Provide the [x, y] coordinate of the cell's center where the given text is located.  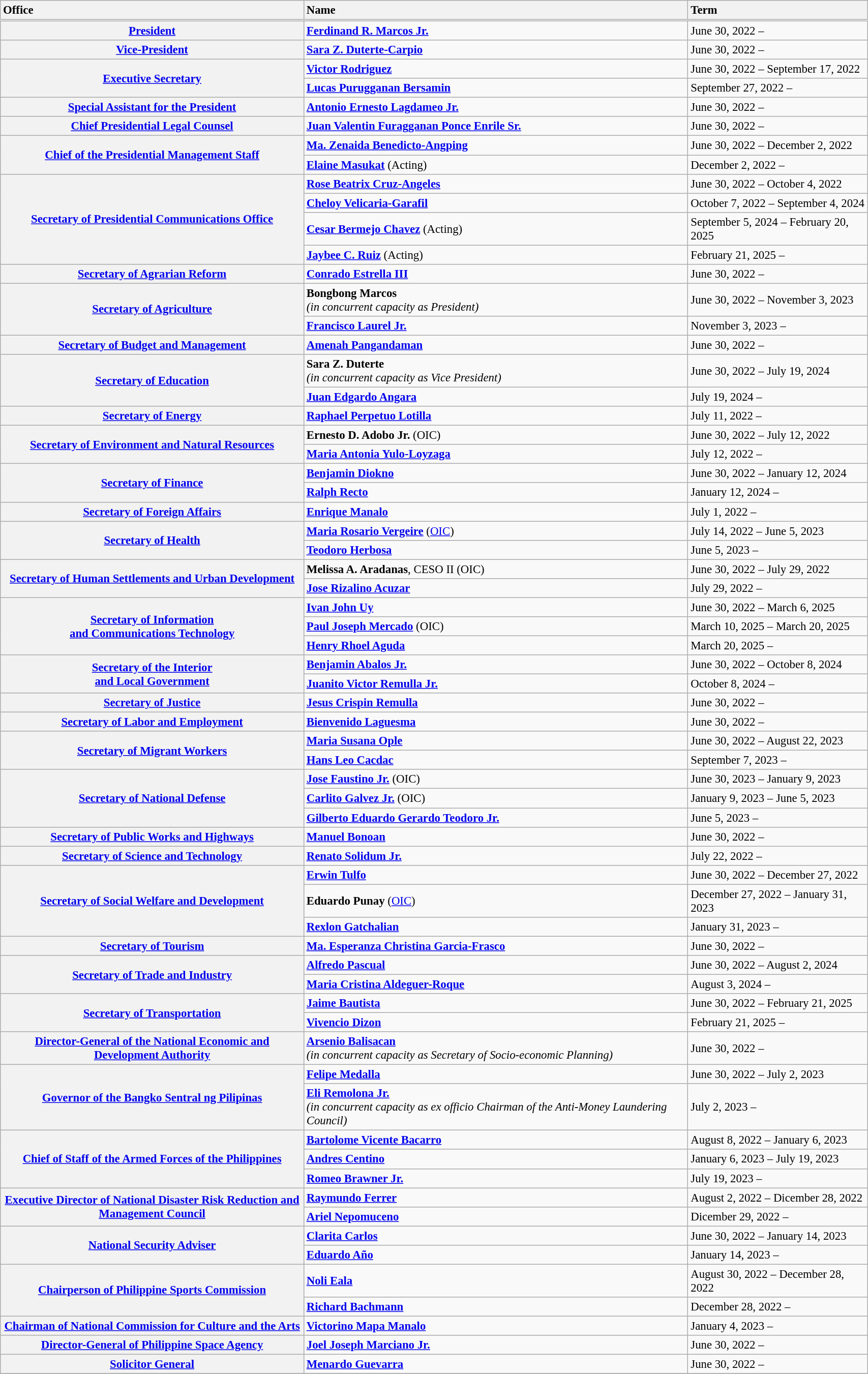
Ariel Nepomuceno [496, 1216]
Secretary of Foreign Affairs [153, 512]
June 30, 2022 – July 19, 2024 [778, 371]
Bienvenido Laguesma [496, 722]
Secretary of Trade and Industry [153, 974]
Secretary of Health [153, 540]
June 30, 2022 – December 2, 2022 [778, 145]
Sara Z. Duterte-Carpio [496, 50]
June 30, 2022 – July 29, 2022 [778, 569]
Enrique Manalo [496, 512]
Secretary of National Defense [153, 798]
Arsenio Balisacan(in concurrent capacity as Secretary of Socio-economic Planning) [496, 1049]
Joel Joseph Marciano Jr. [496, 1345]
July 22, 2022 – [778, 856]
Sara Z. Duterte(in concurrent capacity as Vice President) [496, 371]
Maria Susana Ople [496, 741]
Bongbong Marcos(in concurrent capacity as President) [496, 300]
Menardo Guevarra [496, 1364]
Secretary of Education [153, 380]
Victorino Mapa Manalo [496, 1326]
January 12, 2024 – [778, 493]
January 6, 2023 – July 19, 2023 [778, 1159]
Vice-President [153, 50]
Renato Solidum Jr. [496, 856]
Secretary of Agrarian Reform [153, 274]
Antonio Ernesto Lagdameo Jr. [496, 107]
Secretary of Tourism [153, 946]
August 3, 2024 – [778, 984]
Ma. Esperanza Christina Garcia-Frasco [496, 946]
June 30, 2022 – October 4, 2022 [778, 184]
December 28, 2022 – [778, 1307]
Maria Rosario Vergeire (OIC) [496, 531]
Melissa A. Aradanas, CESO II (OIC) [496, 569]
Cheloy Velicaria-Garafil [496, 203]
July 19, 2023 – [778, 1178]
Henry Rhoel Aguda [496, 645]
Ivan John Uy [496, 607]
December 27, 2022 – January 31, 2023 [778, 901]
Eduardo Punay (OIC) [496, 901]
Secretary of Public Works and Highways [153, 837]
Ma. Zenaida Benedicto-Angping [496, 145]
June 30, 2022 – October 8, 2024 [778, 665]
August 8, 2022 – January 6, 2023 [778, 1140]
Benjamin Abalos Jr. [496, 665]
Chief of the Presidential Management Staff [153, 155]
October 8, 2024 – [778, 684]
Term [778, 10]
Eduardo Año [496, 1255]
July 2, 2023 – [778, 1107]
Lucas Purugganan Bersamin [496, 88]
Chief Presidential Legal Counsel [153, 127]
Secretary of Finance [153, 483]
January 14, 2023 – [778, 1255]
Conrado Estrella III [496, 274]
Ernesto D. Adobo Jr. (OIC) [496, 435]
September 5, 2024 – February 20, 2025 [778, 229]
Alfredo Pascual [496, 965]
Director-General of the National Economic and Development Authority [153, 1049]
Jaybee C. Ruiz (Acting) [496, 255]
Noli Eala [496, 1280]
August 30, 2022 – December 28, 2022 [778, 1280]
July 29, 2022 – [778, 588]
Cesar Bermejo Chavez (Acting) [496, 229]
Paul Joseph Mercado (OIC) [496, 626]
Gilberto Eduardo Gerardo Teodoro Jr. [496, 818]
Executive Director of National Disaster Risk Reduction and Management Council [153, 1207]
Eli Remolona Jr.(in concurrent capacity as ex officio Chairman of the Anti-Money Laundering Council) [496, 1107]
Bartolome Vicente Bacarro [496, 1140]
Ralph Recto [496, 493]
Secretary of the Interiorand Local Government [153, 674]
Director-General of Philippine Space Agency [153, 1345]
June 30, 2022 – August 22, 2023 [778, 741]
September 7, 2023 – [778, 760]
July 12, 2022 – [778, 454]
Francisco Laurel Jr. [496, 326]
Maria Cristina Aldeguer-Roque [496, 984]
Romeo Brawner Jr. [496, 1178]
June 30, 2022 – February 21, 2025 [778, 1003]
Benjamin Diokno [496, 473]
Jose Faustino Jr. (OIC) [496, 780]
Secretary of Informationand Communications Technology [153, 626]
June 30, 2022 – July 2, 2023 [778, 1074]
July 14, 2022 – June 5, 2023 [778, 531]
Secretary of Presidential Communications Office [153, 219]
Rexlon Gatchalian [496, 927]
Vivencio Dizon [496, 1023]
November 3, 2023 – [778, 326]
Chairman of National Commission for Culture and the Arts [153, 1326]
July 1, 2022 – [778, 512]
Rose Beatrix Cruz-Angeles [496, 184]
Dicember 29, 2022 – [778, 1216]
June 30, 2022 – November 3, 2023 [778, 300]
Maria Antonia Yulo-Loyzaga [496, 454]
Secretary of Justice [153, 703]
Solicitor General [153, 1364]
Juanito Victor Remulla Jr. [496, 684]
Elaine Masukat (Acting) [496, 165]
Chairperson of Philippine Sports Commission [153, 1290]
January 31, 2023 – [778, 927]
Manuel Bonoan [496, 837]
Secretary of Agriculture [153, 309]
Secretary of Labor and Employment [153, 722]
June 30, 2022 – December 27, 2022 [778, 875]
September 27, 2022 – [778, 88]
December 2, 2022 – [778, 165]
March 10, 2025 – March 20, 2025 [778, 626]
Richard Bachmann [496, 1307]
Secretary of Environment and Natural Resources [153, 444]
June 30, 2022 – January 12, 2024 [778, 473]
Andres Centino [496, 1159]
Secretary of Social Welfare and Development [153, 901]
January 4, 2023 – [778, 1326]
October 7, 2022 – September 4, 2024 [778, 203]
Raymundo Ferrer [496, 1198]
Teodoro Herbosa [496, 550]
Ferdinand R. Marcos Jr. [496, 31]
Special Assistant for the President [153, 107]
Erwin Tulfo [496, 875]
Clarita Carlos [496, 1236]
June 30, 2022 – January 14, 2023 [778, 1236]
July 11, 2022 – [778, 416]
Secretary of Transportation [153, 1013]
Felipe Medalla [496, 1074]
Jose Rizalino Acuzar [496, 588]
Governor of the Bangko Sentral ng Pilipinas [153, 1097]
Carlito Galvez Jr. (OIC) [496, 798]
Juan Valentin Furagganan Ponce Enrile Sr. [496, 127]
Amenah Pangandaman [496, 345]
June 30, 2022 – March 6, 2025 [778, 607]
June 30, 2022 – July 12, 2022 [778, 435]
National Security Adviser [153, 1245]
Secretary of Energy [153, 416]
July 19, 2024 – [778, 397]
June 30, 2022 – August 2, 2024 [778, 965]
Hans Leo Cacdac [496, 760]
Secretary of Human Settlements and Urban Development [153, 579]
January 9, 2023 – June 5, 2023 [778, 798]
Secretary of Science and Technology [153, 856]
Chief of Staff of the Armed Forces of the Philippines [153, 1159]
June 30, 2023 – January 9, 2023 [778, 780]
Name [496, 10]
Office [153, 10]
June 30, 2022 – September 17, 2022 [778, 69]
Victor Rodriguez [496, 69]
March 20, 2025 – [778, 645]
Secretary of Budget and Management [153, 345]
Jaime Bautista [496, 1003]
Raphael Perpetuo Lotilla [496, 416]
President [153, 31]
Secretary of Migrant Workers [153, 751]
Executive Secretary [153, 78]
Jesus Crispin Remulla [496, 703]
Juan Edgardo Angara [496, 397]
August 2, 2022 – Dicember 28, 2022 [778, 1198]
